Capture the cell that displays the provided text and extract its (X, Y) central coordinate. 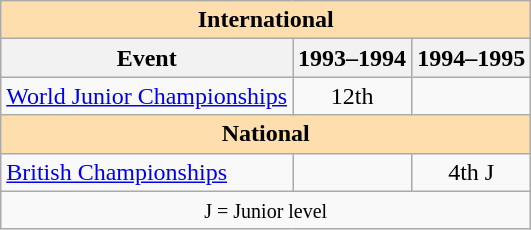
12th (352, 96)
International (266, 20)
4th J (472, 172)
National (266, 134)
1993–1994 (352, 58)
Event (147, 58)
World Junior Championships (147, 96)
British Championships (147, 172)
J = Junior level (266, 210)
1994–1995 (472, 58)
